Find where the given text appears and provide that cell's center as [x, y] coordinate. 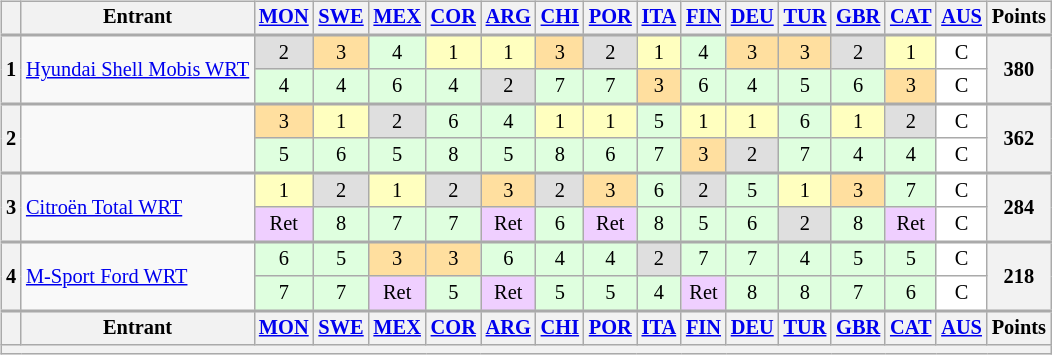
362 [1019, 138]
284 [1019, 208]
M-Sport Ford WRT [138, 276]
Citroën Total WRT [138, 208]
380 [1019, 70]
Hyundai Shell Mobis WRT [138, 70]
218 [1019, 276]
